Capture the cell that displays the provided text and extract its [X, Y] central coordinate. 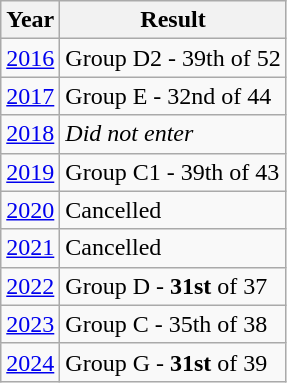
Group G - 31st of 39 [173, 362]
Group E - 32nd of 44 [173, 96]
Group D - 31st of 37 [173, 286]
2018 [30, 134]
2023 [30, 324]
2017 [30, 96]
2022 [30, 286]
2016 [30, 58]
Did not enter [173, 134]
2020 [30, 210]
Group C - 35th of 38 [173, 324]
Year [30, 20]
Result [173, 20]
2024 [30, 362]
2021 [30, 248]
Group D2 - 39th of 52 [173, 58]
Group C1 - 39th of 43 [173, 172]
2019 [30, 172]
